Locate the cell with the specified text and output its [x, y] center coordinate. 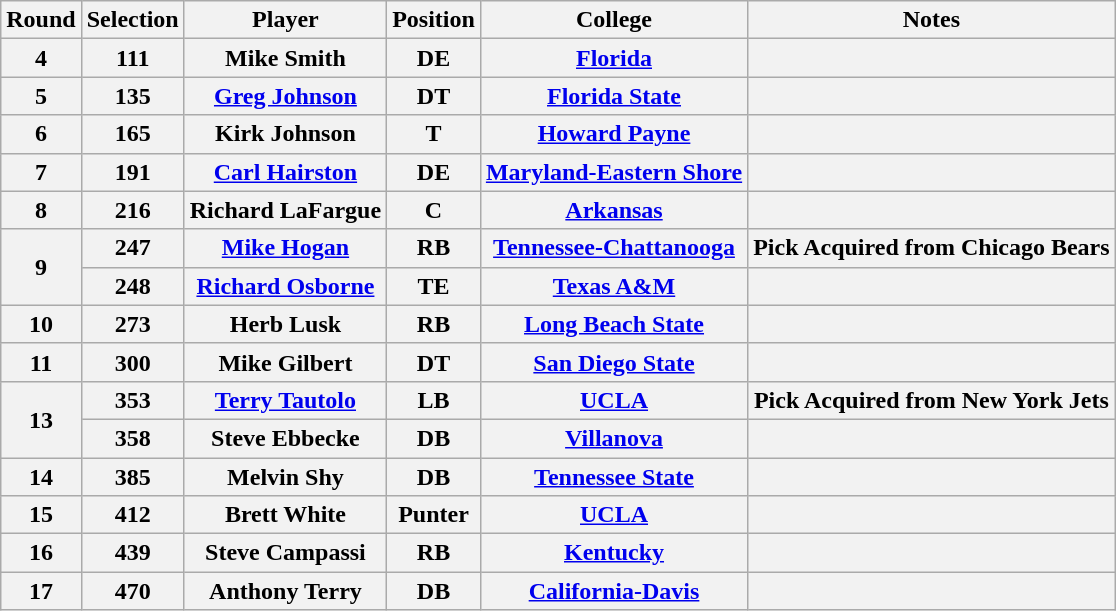
439 [132, 553]
Florida State [614, 96]
216 [132, 210]
Tennessee State [614, 477]
Brett White [285, 515]
358 [132, 438]
13 [41, 419]
412 [132, 515]
Player [285, 20]
165 [132, 134]
16 [41, 553]
Long Beach State [614, 324]
11 [41, 362]
273 [132, 324]
9 [41, 267]
San Diego State [614, 362]
College [614, 20]
385 [132, 477]
17 [41, 591]
14 [41, 477]
Mike Gilbert [285, 362]
10 [41, 324]
Tennessee-Chattanooga [614, 248]
Howard Payne [614, 134]
C [434, 210]
7 [41, 172]
Mike Smith [285, 58]
Round [41, 20]
Richard LaFargue [285, 210]
Pick Acquired from Chicago Bears [932, 248]
California-Davis [614, 591]
6 [41, 134]
300 [132, 362]
Florida [614, 58]
Selection [132, 20]
247 [132, 248]
470 [132, 591]
Punter [434, 515]
Carl Hairston [285, 172]
Kirk Johnson [285, 134]
Pick Acquired from New York Jets [932, 400]
8 [41, 210]
353 [132, 400]
Arkansas [614, 210]
Position [434, 20]
Villanova [614, 438]
135 [132, 96]
Melvin Shy [285, 477]
Steve Ebbecke [285, 438]
Greg Johnson [285, 96]
191 [132, 172]
248 [132, 286]
Richard Osborne [285, 286]
111 [132, 58]
TE [434, 286]
Kentucky [614, 553]
Texas A&M [614, 286]
Anthony Terry [285, 591]
T [434, 134]
5 [41, 96]
Herb Lusk [285, 324]
15 [41, 515]
Maryland-Eastern Shore [614, 172]
Mike Hogan [285, 248]
Steve Campassi [285, 553]
4 [41, 58]
Notes [932, 20]
Terry Tautolo [285, 400]
LB [434, 400]
